Search for the cell housing the specified text and yield its (x, y) center coordinate. 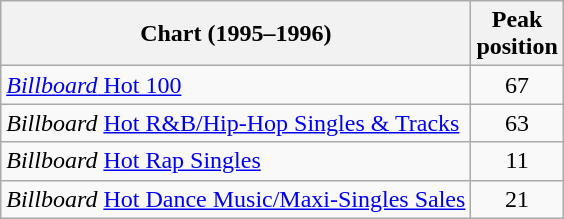
67 (517, 85)
Peakposition (517, 34)
21 (517, 199)
Chart (1995–1996) (236, 34)
11 (517, 161)
63 (517, 123)
Billboard Hot R&B/Hip-Hop Singles & Tracks (236, 123)
Billboard Hot Dance Music/Maxi-Singles Sales (236, 199)
Billboard Hot 100 (236, 85)
Billboard Hot Rap Singles (236, 161)
